Locate the cell with the specified text and output its [X, Y] center coordinate. 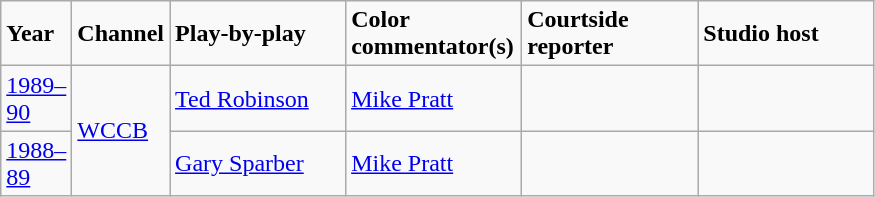
Channel [121, 34]
Studio host [786, 34]
Color commentator(s) [434, 34]
Year [36, 34]
1988–89 [36, 164]
Courtside reporter [610, 34]
Ted Robinson [258, 98]
Gary Sparber [258, 164]
Play-by-play [258, 34]
1989–90 [36, 98]
WCCB [121, 131]
